Extract the [X, Y] coordinate from the center of the cell holding the provided text.  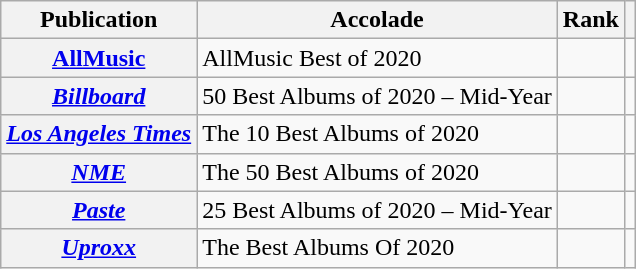
AllMusic Best of 2020 [378, 58]
AllMusic [99, 58]
Accolade [378, 20]
Los Angeles Times [99, 134]
The 10 Best Albums of 2020 [378, 134]
25 Best Albums of 2020 – Mid-Year [378, 210]
The Best Albums Of 2020 [378, 248]
50 Best Albums of 2020 – Mid-Year [378, 96]
The 50 Best Albums of 2020 [378, 172]
Rank [590, 20]
Paste [99, 210]
Publication [99, 20]
Uproxx [99, 248]
Billboard [99, 96]
NME [99, 172]
